Determine the (x, y) coordinate at the center of the cell enclosing the given text.  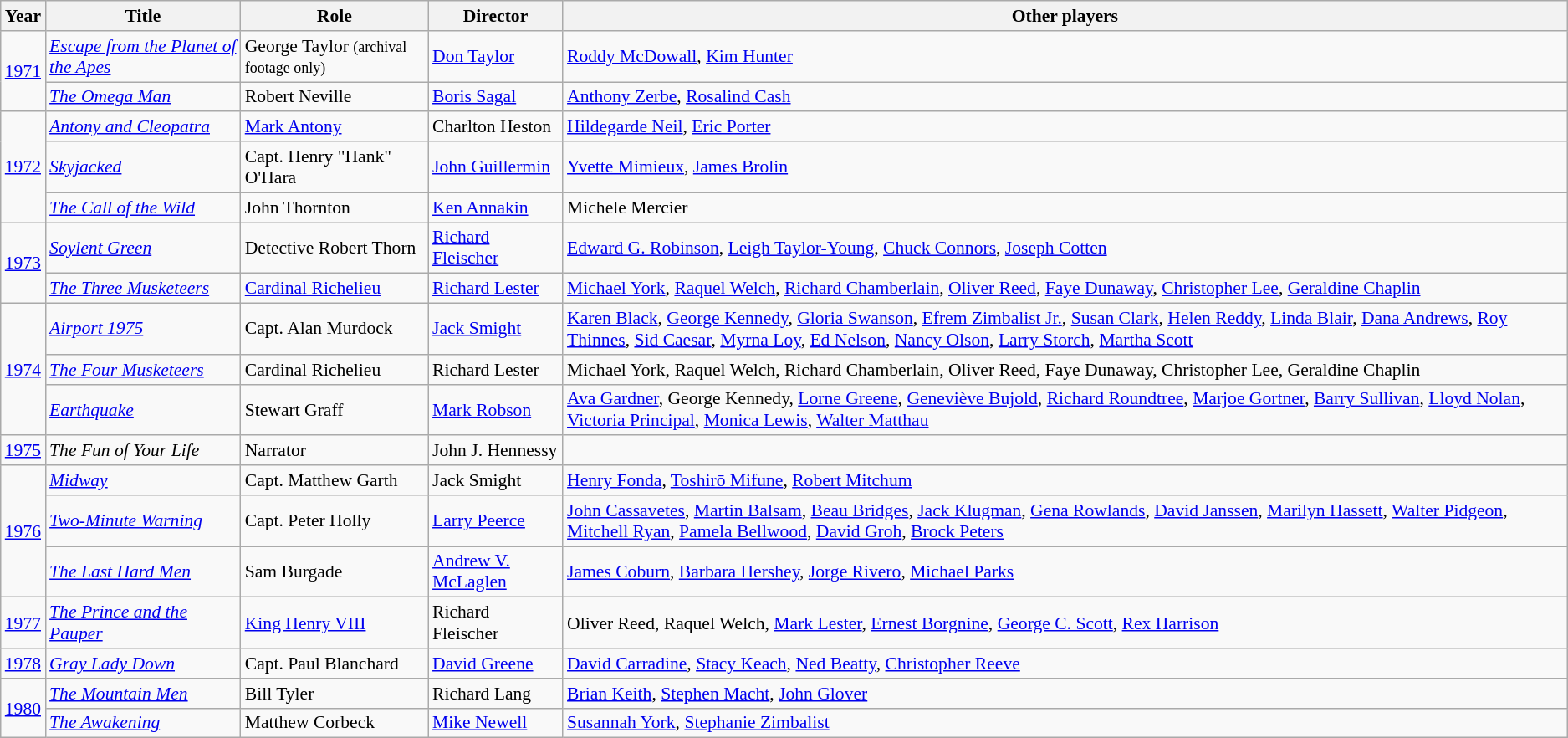
The Call of the Wild (143, 208)
Two-Minute Warning (143, 520)
Capt. Peter Holly (335, 520)
Capt. Matthew Garth (335, 480)
Role (335, 16)
1977 (23, 623)
Antony and Cleopatra (143, 127)
The Fun of Your Life (143, 451)
David Carradine, Stacy Keach, Ned Beatty, Christopher Reeve (1065, 664)
Bill Tyler (335, 694)
Oliver Reed, Raquel Welch, Mark Lester, Ernest Borgnine, George C. Scott, Rex Harrison (1065, 623)
Director (495, 16)
George Taylor (archival footage only) (335, 57)
Title (143, 16)
Capt. Henry "Hank" O'Hara (335, 167)
1975 (23, 451)
Hildegarde Neil, Eric Porter (1065, 127)
King Henry VIII (335, 623)
Soylent Green (143, 248)
1973 (23, 263)
Earthquake (143, 410)
Matthew Corbeck (335, 723)
1972 (23, 167)
The Awakening (143, 723)
Susannah York, Stephanie Zimbalist (1065, 723)
Mark Antony (335, 127)
Yvette Mimieux, James Brolin (1065, 167)
Skyjacked (143, 167)
1980 (23, 708)
John J. Hennessy (495, 451)
Narrator (335, 451)
Ken Annakin (495, 208)
The Last Hard Men (143, 572)
Robert Neville (335, 97)
John Guillermin (495, 167)
Larry Peerce (495, 520)
Charlton Heston (495, 127)
1971 (23, 72)
Edward G. Robinson, Leigh Taylor-Young, Chuck Connors, Joseph Cotten (1065, 248)
The Four Musketeers (143, 370)
The Prince and the Pauper (143, 623)
1978 (23, 664)
Sam Burgade (335, 572)
Michele Mercier (1065, 208)
Richard Lang (495, 694)
1976 (23, 531)
Brian Keith, Stephen Macht, John Glover (1065, 694)
The Mountain Men (143, 694)
The Omega Man (143, 97)
1974 (23, 370)
Detective Robert Thorn (335, 248)
Roddy McDowall, Kim Hunter (1065, 57)
Mike Newell (495, 723)
Boris Sagal (495, 97)
Midway (143, 480)
John Thornton (335, 208)
Capt. Alan Murdock (335, 330)
Gray Lady Down (143, 664)
Other players (1065, 16)
Capt. Paul Blanchard (335, 664)
Henry Fonda, Toshirō Mifune, Robert Mitchum (1065, 480)
Anthony Zerbe, Rosalind Cash (1065, 97)
Escape from the Planet of the Apes (143, 57)
Year (23, 16)
Mark Robson (495, 410)
The Three Musketeers (143, 289)
James Coburn, Barbara Hershey, Jorge Rivero, Michael Parks (1065, 572)
Airport 1975 (143, 330)
Stewart Graff (335, 410)
Don Taylor (495, 57)
Andrew V. McLaglen (495, 572)
David Greene (495, 664)
